Provide the (x, y) coordinate of the cell's center where the given text is located.  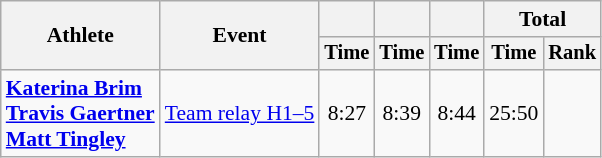
25:50 (514, 114)
Event (240, 36)
Katerina BrimTravis GaertnerMatt Tingley (80, 114)
Total (542, 19)
Athlete (80, 36)
Rank (572, 54)
8:27 (346, 114)
Team relay H1–5 (240, 114)
8:44 (456, 114)
8:39 (402, 114)
